Capture the cell that displays the provided text and extract its [x, y] central coordinate. 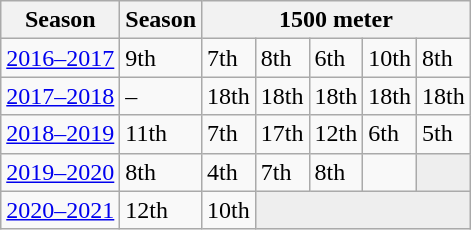
5th [444, 134]
4th [229, 172]
9th [161, 58]
1500 meter [336, 20]
– [161, 96]
17th [282, 134]
2019–2020 [60, 172]
2020–2021 [60, 210]
2018–2019 [60, 134]
2017–2018 [60, 96]
2016–2017 [60, 58]
11th [161, 134]
